Return the [X, Y] coordinate for the center point of the cell that contains the specified text.  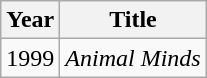
Title [133, 20]
Year [30, 20]
Animal Minds [133, 58]
1999 [30, 58]
